Output the [X, Y] coordinate of the center of the cell containing the given text.  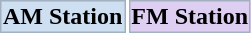
AM Station [62, 16]
FM Station [190, 16]
